For the text-containing cell, return its midpoint in [X, Y] coordinate format. 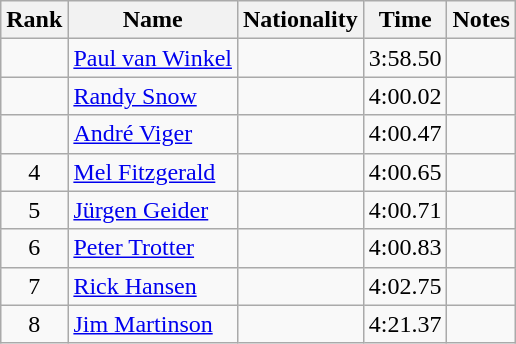
4:00.83 [405, 248]
Notes [481, 20]
Rick Hansen [153, 286]
Time [405, 20]
Jim Martinson [153, 324]
Paul van Winkel [153, 58]
Rank [34, 20]
4:02.75 [405, 286]
7 [34, 286]
4:00.47 [405, 134]
Nationality [300, 20]
3:58.50 [405, 58]
Jürgen Geider [153, 210]
4:00.65 [405, 172]
4:00.71 [405, 210]
6 [34, 248]
4:00.02 [405, 96]
4:21.37 [405, 324]
4 [34, 172]
Name [153, 20]
Randy Snow [153, 96]
Peter Trotter [153, 248]
8 [34, 324]
André Viger [153, 134]
Mel Fitzgerald [153, 172]
5 [34, 210]
